Pinpoint the cell where the given text exists, returning its [x, y] midpoint coordinate. 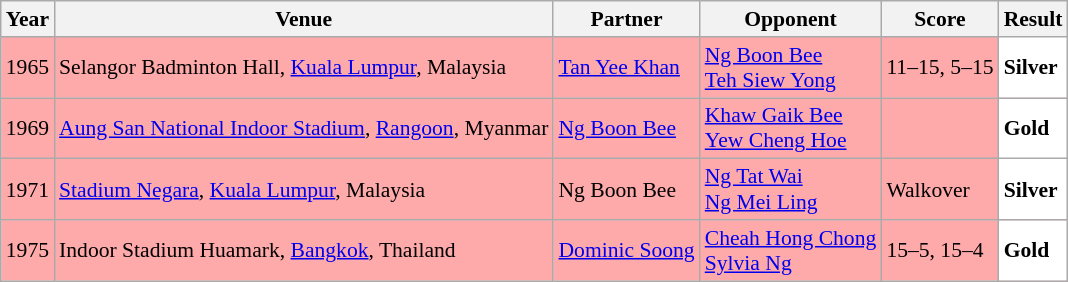
Khaw Gaik Bee Yew Cheng Hoe [791, 128]
Ng Boon Bee Teh Siew Yong [791, 68]
Dominic Soong [626, 250]
Venue [304, 19]
Walkover [940, 190]
Score [940, 19]
1971 [28, 190]
1965 [28, 68]
Indoor Stadium Huamark, Bangkok, Thailand [304, 250]
Result [1034, 19]
Tan Yee Khan [626, 68]
Year [28, 19]
Ng Tat Wai Ng Mei Ling [791, 190]
11–15, 5–15 [940, 68]
15–5, 15–4 [940, 250]
1975 [28, 250]
Aung San National Indoor Stadium, Rangoon, Myanmar [304, 128]
1969 [28, 128]
Cheah Hong Chong Sylvia Ng [791, 250]
Opponent [791, 19]
Stadium Negara, Kuala Lumpur, Malaysia [304, 190]
Partner [626, 19]
Selangor Badminton Hall, Kuala Lumpur, Malaysia [304, 68]
